Return (X, Y) of the center of cell containing provided text 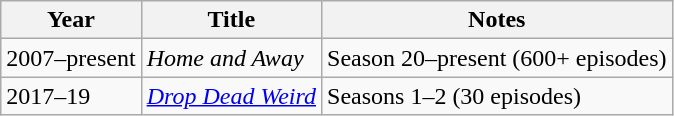
Home and Away (231, 58)
Season 20–present (600+ episodes) (498, 58)
Notes (498, 20)
2017–19 (71, 96)
Year (71, 20)
Title (231, 20)
2007–present (71, 58)
Drop Dead Weird (231, 96)
Seasons 1–2 (30 episodes) (498, 96)
